Return the (X, Y) coordinate for the center point of the cell that contains the specified text.  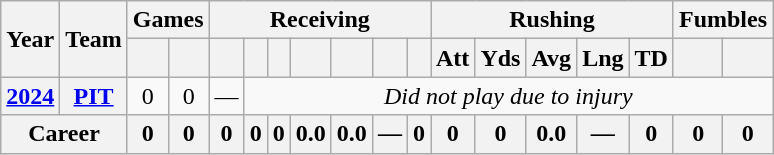
Team (94, 39)
Did not play due to injury (508, 96)
Year (30, 39)
Yds (500, 58)
Career (64, 134)
PIT (94, 96)
Avg (552, 58)
Rushing (552, 20)
Lng (603, 58)
Fumbles (722, 20)
Receiving (320, 20)
2024 (30, 96)
TD (651, 58)
Games (168, 20)
Att (452, 58)
